Provide the (x, y) coordinate of the cell's center where the given text is located.  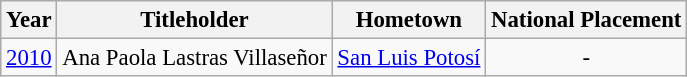
National Placement (586, 20)
San Luis Potosí (409, 58)
- (586, 58)
2010 (29, 58)
Hometown (409, 20)
Titleholder (194, 20)
Ana Paola Lastras Villaseñor (194, 58)
Year (29, 20)
